Detect which cell encompasses the target text, then output its [x, y] center coordinate. 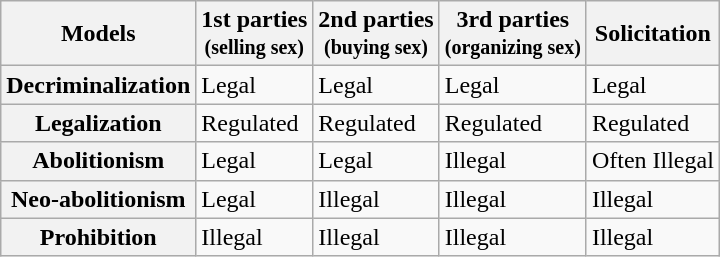
1st parties(selling sex) [254, 34]
Neo-abolitionism [98, 199]
Decriminalization [98, 85]
Prohibition [98, 237]
Abolitionism [98, 161]
Models [98, 34]
Legalization [98, 123]
Solicitation [652, 34]
3rd parties(organizing sex) [512, 34]
2nd parties(buying sex) [376, 34]
Often Illegal [652, 161]
